Capture the cell that displays the provided text and extract its (x, y) central coordinate. 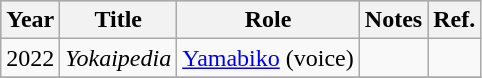
Year (30, 20)
Ref. (454, 20)
2022 (30, 58)
Title (118, 20)
Notes (393, 20)
Yokaipedia (118, 58)
Role (268, 20)
Yamabiko (voice) (268, 58)
